Output the (x, y) coordinate of the center of the cell containing the given text.  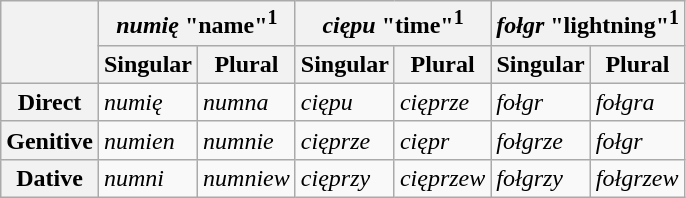
fołgrzy (541, 178)
fołgrze (541, 140)
Genitive (50, 140)
numnie (247, 140)
cięprzy (344, 178)
cięprzew (442, 178)
fołgrzew (637, 178)
numna (247, 102)
ciępu (344, 102)
fołgr "lightning"1 (588, 24)
numien (148, 140)
Dative (50, 178)
Direct (50, 102)
numni (148, 178)
ciępr (442, 140)
ciępu "time"1 (392, 24)
numię (148, 102)
fołgra (637, 102)
numniew (247, 178)
numię "name"1 (196, 24)
